Output the (x, y) coordinate of the center of the cell containing the given text.  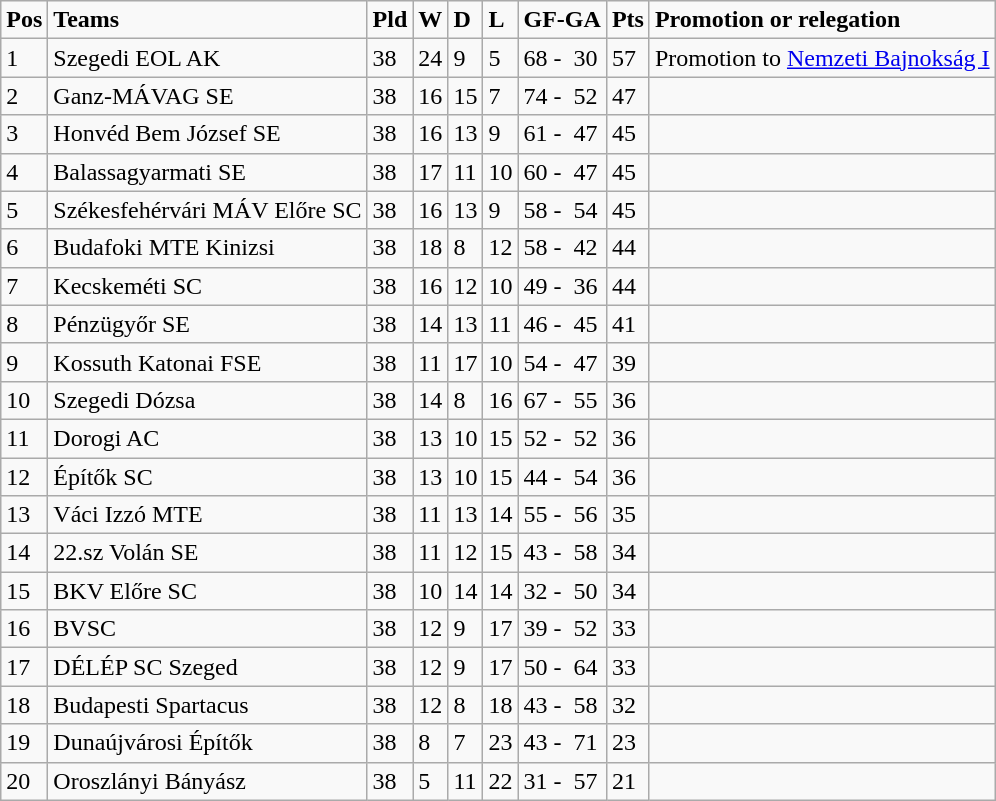
24 (430, 58)
Pld (390, 20)
Ganz-MÁVAG SE (208, 96)
Szegedi Dózsa (208, 400)
Oroszlányi Bányász (208, 781)
21 (628, 781)
Dunaújvárosi Építők (208, 743)
Promotion to Nemzeti Bajnokság I (822, 58)
68 - 30 (562, 58)
32 - 50 (562, 591)
Építők SC (208, 477)
55 - 56 (562, 515)
32 (628, 705)
Teams (208, 20)
22 (500, 781)
Pts (628, 20)
Honvéd Bem József SE (208, 134)
Váci Izzó MTE (208, 515)
Budapesti Spartacus (208, 705)
31 - 57 (562, 781)
43 - 71 (562, 743)
58 - 54 (562, 210)
39 (628, 362)
Kecskeméti SC (208, 286)
Budafoki MTE Kinizsi (208, 248)
6 (24, 248)
BVSC (208, 629)
Szegedi EOL AK (208, 58)
46 - 45 (562, 324)
Kossuth Katonai FSE (208, 362)
Promotion or relegation (822, 20)
58 - 42 (562, 248)
47 (628, 96)
61 - 47 (562, 134)
3 (24, 134)
4 (24, 172)
49 - 36 (562, 286)
22.sz Volán SE (208, 553)
W (430, 20)
52 - 52 (562, 438)
39 - 52 (562, 629)
54 - 47 (562, 362)
50 - 64 (562, 667)
DÉLÉP SC Szeged (208, 667)
L (500, 20)
D (466, 20)
Pos (24, 20)
35 (628, 515)
41 (628, 324)
74 - 52 (562, 96)
60 - 47 (562, 172)
44 - 54 (562, 477)
19 (24, 743)
BKV Előre SC (208, 591)
GF-GA (562, 20)
1 (24, 58)
20 (24, 781)
Székesfehérvári MÁV Előre SC (208, 210)
Pénzügyőr SE (208, 324)
Balassagyarmati SE (208, 172)
Dorogi AC (208, 438)
57 (628, 58)
67 - 55 (562, 400)
2 (24, 96)
